Locate the cell with the specified text and output its [x, y] center coordinate. 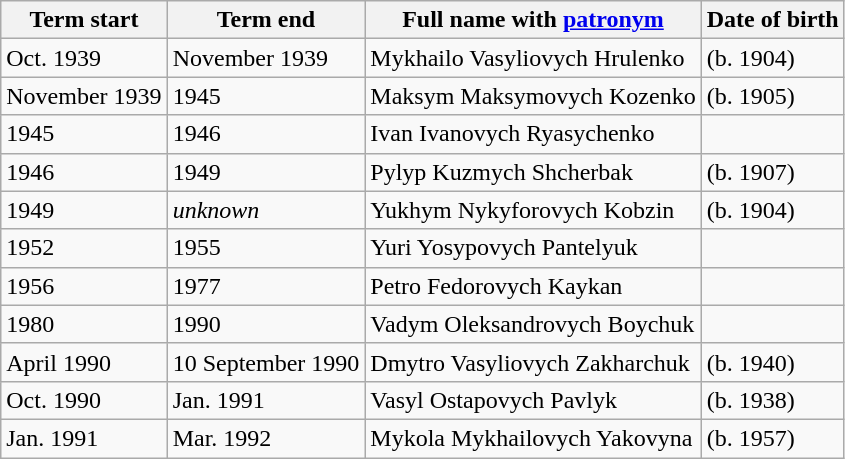
Dmytro Vasyliovych Zakharchuk [533, 362]
(b. 1940) [772, 362]
10 September 1990 [266, 362]
Pylyp Kuzmych Shcherbak [533, 172]
1956 [84, 286]
Vasyl Ostapovych Pavlyk [533, 400]
1980 [84, 324]
(b. 1907) [772, 172]
(b. 1938) [772, 400]
Petro Fedorovych Kaykan [533, 286]
Ivan Ivanovych Ryasychenko [533, 134]
Oct. 1990 [84, 400]
1977 [266, 286]
Yuri Yosypovych Pantelyuk [533, 248]
1955 [266, 248]
Oct. 1939 [84, 58]
Term end [266, 20]
unknown [266, 210]
1990 [266, 324]
1952 [84, 248]
Yukhym Nykyforovych Kobzin [533, 210]
Maksym Maksymovych Kozenko [533, 96]
(b. 1957) [772, 438]
Mykola Mykhailovych Yakovyna [533, 438]
(b. 1905) [772, 96]
April 1990 [84, 362]
Full name with patronym [533, 20]
Date of birth [772, 20]
Mykhailo Vasyliovych Hrulenko [533, 58]
Term start [84, 20]
Vadym Oleksandrovych Boychuk [533, 324]
Mar. 1992 [266, 438]
